Provide the [X, Y] coordinate of the cell's center where the given text is located.  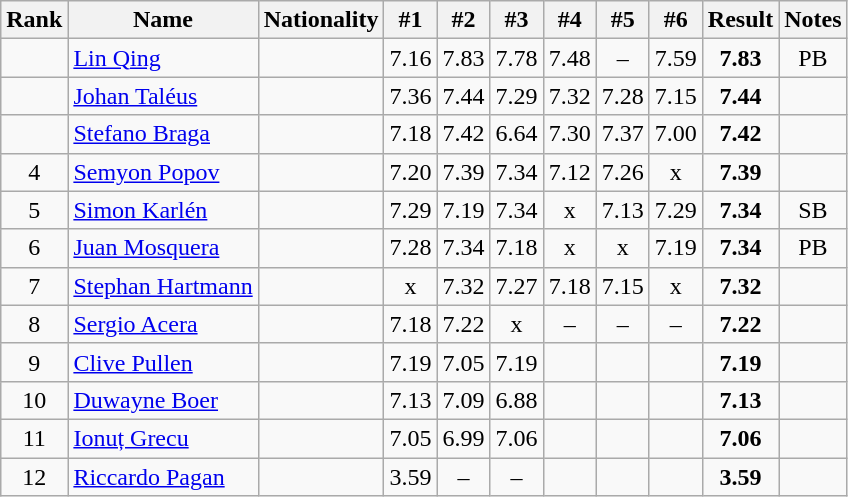
9 [34, 362]
11 [34, 438]
Simon Karlén [163, 210]
6.99 [464, 438]
Name [163, 20]
7.12 [570, 172]
6 [34, 248]
5 [34, 210]
10 [34, 400]
7.20 [410, 172]
7.00 [676, 134]
Ionuț Grecu [163, 438]
7 [34, 286]
Semyon Popov [163, 172]
Nationality [321, 20]
#6 [676, 20]
Riccardo Pagan [163, 477]
7.30 [570, 134]
7.37 [622, 134]
Johan Taléus [163, 96]
Notes [813, 20]
6.88 [516, 400]
SB [813, 210]
7.78 [516, 58]
12 [34, 477]
7.27 [516, 286]
7.59 [676, 58]
6.64 [516, 134]
Stefano Braga [163, 134]
#3 [516, 20]
Lin Qing [163, 58]
Sergio Acera [163, 324]
Juan Mosquera [163, 248]
Duwayne Boer [163, 400]
7.36 [410, 96]
7.16 [410, 58]
4 [34, 172]
7.48 [570, 58]
Clive Pullen [163, 362]
#1 [410, 20]
#5 [622, 20]
#4 [570, 20]
7.09 [464, 400]
7.26 [622, 172]
Stephan Hartmann [163, 286]
Rank [34, 20]
#2 [464, 20]
Result [740, 20]
8 [34, 324]
